Scan for the cell matching the given text and deliver its (x, y) coordinate at center. 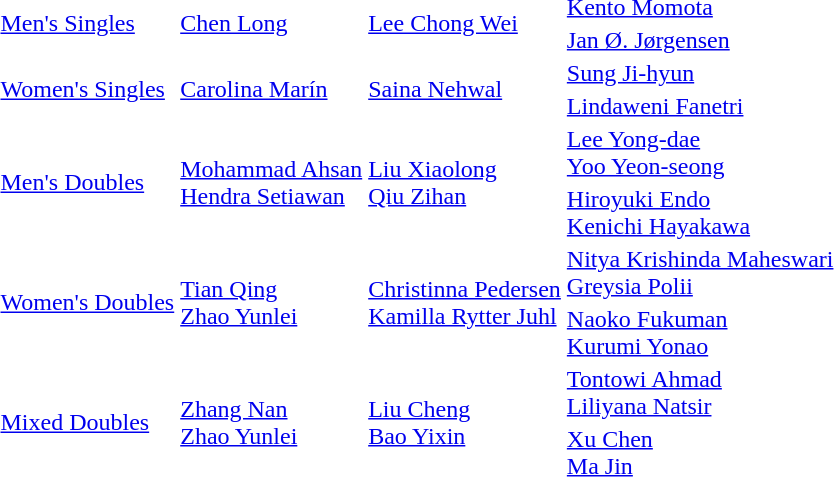
Mohammad Ahsan Hendra Setiawan (272, 182)
Carolina Marín (272, 90)
Christinna Pedersen Kamilla Rytter Juhl (465, 302)
Saina Nehwal (465, 90)
Liu Xiaolong Qiu Zihan (465, 182)
Tian Qing Zhao Yunlei (272, 302)
